Return [X, Y] of the center of cell containing provided text 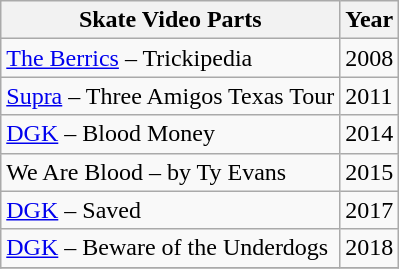
Year [370, 20]
2008 [370, 58]
2015 [370, 172]
DGK – Saved [170, 210]
DGK – Blood Money [170, 134]
2014 [370, 134]
Supra – Three Amigos Texas Tour [170, 96]
Skate Video Parts [170, 20]
2017 [370, 210]
2018 [370, 248]
The Berrics – Trickipedia [170, 58]
2011 [370, 96]
We Are Blood – by Ty Evans [170, 172]
DGK – Beware of the Underdogs [170, 248]
